Scan for the cell matching the given text and deliver its [X, Y] coordinate at center. 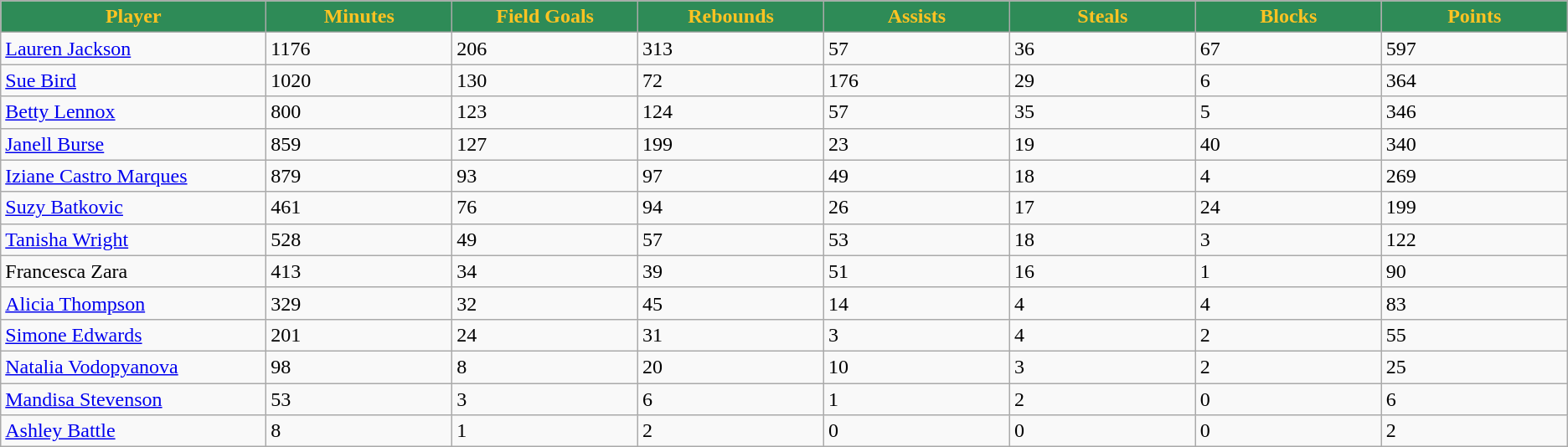
800 [359, 112]
23 [916, 144]
Alicia Thompson [134, 303]
55 [1474, 335]
Janell Burse [134, 144]
36 [1102, 49]
597 [1474, 49]
Betty Lennox [134, 112]
Mandisa Stevenson [134, 399]
Minutes [359, 17]
94 [731, 208]
Natalia Vodopyanova [134, 367]
32 [545, 303]
201 [359, 335]
16 [1102, 271]
124 [731, 112]
Simone Edwards [134, 335]
25 [1474, 367]
461 [359, 208]
35 [1102, 112]
90 [1474, 271]
10 [916, 367]
20 [731, 367]
Points [1474, 17]
413 [359, 271]
313 [731, 49]
14 [916, 303]
40 [1288, 144]
31 [731, 335]
93 [545, 176]
329 [359, 303]
Rebounds [731, 17]
45 [731, 303]
859 [359, 144]
122 [1474, 239]
51 [916, 271]
17 [1102, 208]
Field Goals [545, 17]
97 [731, 176]
67 [1288, 49]
1020 [359, 80]
Lauren Jackson [134, 49]
26 [916, 208]
176 [916, 80]
5 [1288, 112]
Assists [916, 17]
130 [545, 80]
72 [731, 80]
123 [545, 112]
879 [359, 176]
Ashley Battle [134, 431]
Player [134, 17]
Francesca Zara [134, 271]
364 [1474, 80]
269 [1474, 176]
1176 [359, 49]
Tanisha Wright [134, 239]
Blocks [1288, 17]
76 [545, 208]
Sue Bird [134, 80]
39 [731, 271]
83 [1474, 303]
206 [545, 49]
98 [359, 367]
Suzy Batkovic [134, 208]
346 [1474, 112]
127 [545, 144]
340 [1474, 144]
Iziane Castro Marques [134, 176]
528 [359, 239]
19 [1102, 144]
Steals [1102, 17]
34 [545, 271]
29 [1102, 80]
